Identify which cell holds the provided text, then report its (x, y) central coordinate. 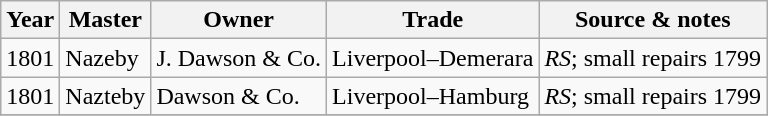
Liverpool–Demerara (433, 58)
Liverpool–Hamburg (433, 96)
Source & notes (653, 20)
Dawson & Co. (239, 96)
Nazeby (106, 58)
Nazteby (106, 96)
Master (106, 20)
J. Dawson & Co. (239, 58)
Year (30, 20)
Owner (239, 20)
Trade (433, 20)
